Find where the given text appears and provide that cell's center as [x, y] coordinate. 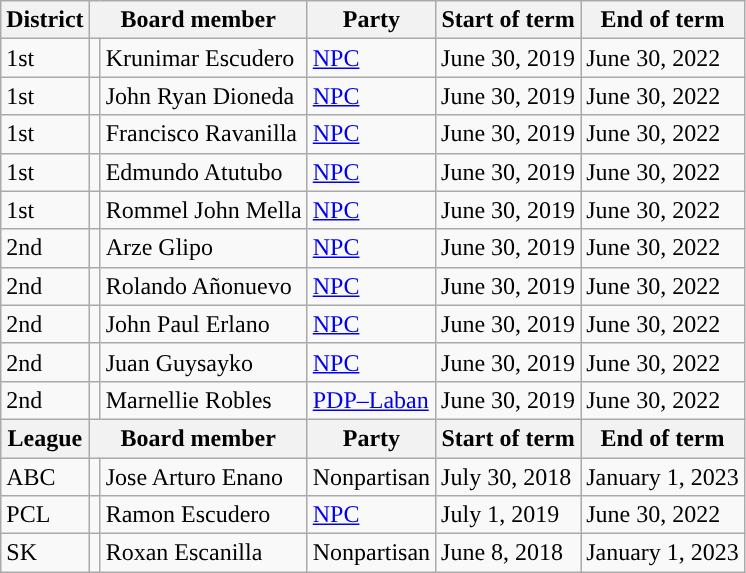
Jose Arturo Enano [204, 477]
Francisco Ravanilla [204, 134]
Marnellie Robles [204, 400]
July 30, 2018 [508, 477]
Arze Glipo [204, 248]
Juan Guysayko [204, 362]
PCL [45, 515]
Rommel John Mella [204, 210]
SK [45, 553]
PDP–Laban [371, 400]
Krunimar Escudero [204, 58]
John Paul Erlano [204, 324]
John Ryan Dioneda [204, 96]
District [45, 20]
July 1, 2019 [508, 515]
ABC [45, 477]
Rolando Añonuevo [204, 286]
Ramon Escudero [204, 515]
Roxan Escanilla [204, 553]
June 8, 2018 [508, 553]
League [45, 438]
Edmundo Atutubo [204, 172]
